Identify which cell holds the provided text, then report its [x, y] central coordinate. 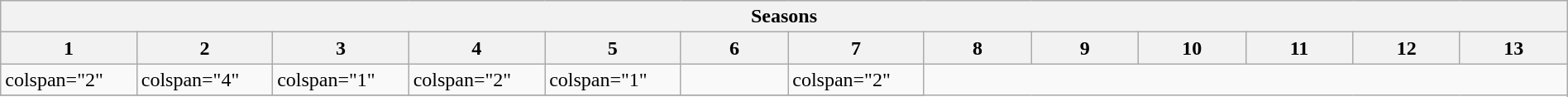
1 [69, 48]
Seasons [784, 17]
4 [476, 48]
5 [613, 48]
7 [856, 48]
11 [1299, 48]
9 [1085, 48]
colspan="4" [204, 80]
13 [1513, 48]
2 [204, 48]
10 [1192, 48]
8 [978, 48]
6 [734, 48]
12 [1407, 48]
3 [341, 48]
